Return (x, y) of the center of cell containing provided text 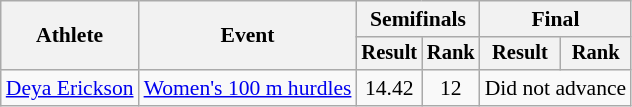
Final (556, 19)
12 (451, 88)
Did not advance (556, 88)
14.42 (389, 88)
Women's 100 m hurdles (248, 88)
Athlete (70, 36)
Deya Erickson (70, 88)
Event (248, 36)
Semifinals (418, 19)
